For the text-containing cell, return its midpoint in (x, y) coordinate format. 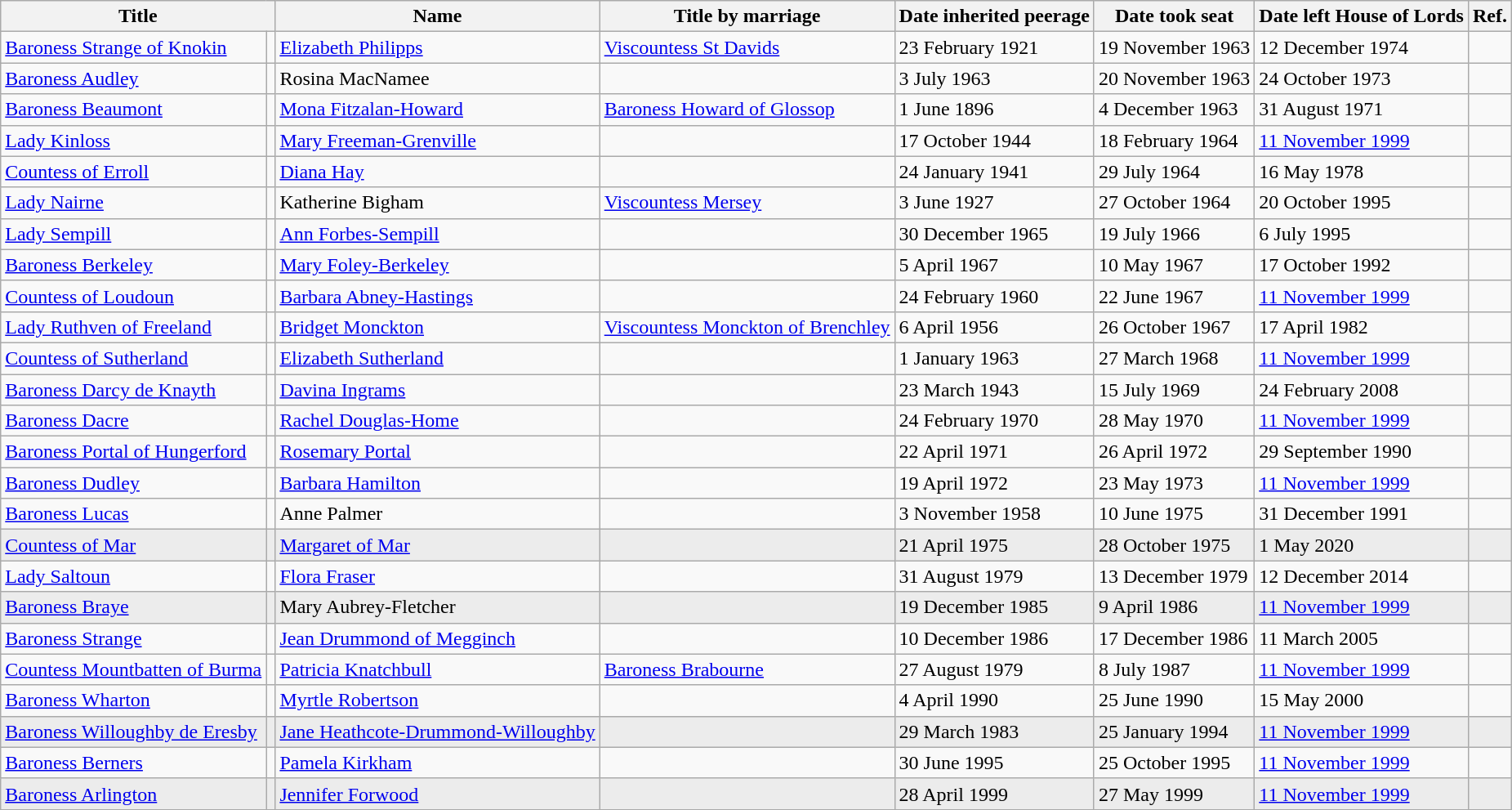
Anne Palmer (438, 514)
Mary Aubrey-Fletcher (438, 607)
Myrtle Robertson (438, 700)
Baroness Howard of Glossop (747, 110)
3 July 1963 (994, 78)
Jane Heathcote-Drummond-Willoughby (438, 732)
Lady Ruthven of Freeland (134, 327)
12 December 2014 (1362, 576)
28 April 1999 (994, 794)
17 December 1986 (1174, 638)
Countess of Mar (134, 545)
4 December 1963 (1174, 110)
1 May 2020 (1362, 545)
Katherine Bigham (438, 203)
28 October 1975 (1174, 545)
27 March 1968 (1174, 358)
24 February 1960 (994, 296)
Barbara Hamilton (438, 483)
Baroness Willoughby de Eresby (134, 732)
Baroness Arlington (134, 794)
8 July 1987 (1174, 669)
31 August 1979 (994, 576)
Flora Fraser (438, 576)
Baroness Beaumont (134, 110)
Patricia Knatchbull (438, 669)
Mona Fitzalan-Howard (438, 110)
24 January 1941 (994, 172)
Barbara Abney-Hastings (438, 296)
Viscountess Mersey (747, 203)
Jean Drummond of Megginch (438, 638)
Date left House of Lords (1362, 16)
11 March 2005 (1362, 638)
21 April 1975 (994, 545)
29 September 1990 (1362, 452)
30 December 1965 (994, 234)
Rosemary Portal (438, 452)
10 May 1967 (1174, 265)
Bridget Monckton (438, 327)
25 January 1994 (1174, 732)
19 December 1985 (994, 607)
31 December 1991 (1362, 514)
Baroness Dacre (134, 421)
Lady Nairne (134, 203)
16 May 1978 (1362, 172)
24 February 2008 (1362, 390)
Ann Forbes-Sempill (438, 234)
25 June 1990 (1174, 700)
20 November 1963 (1174, 78)
Pamela Kirkham (438, 763)
Date inherited peerage (994, 16)
29 July 1964 (1174, 172)
Baroness Brabourne (747, 669)
26 April 1972 (1174, 452)
23 February 1921 (994, 47)
Baroness Braye (134, 607)
24 February 1970 (994, 421)
Baroness Portal of Hungerford (134, 452)
15 May 2000 (1362, 700)
Elizabeth Philipps (438, 47)
1 January 1963 (994, 358)
Baroness Lucas (134, 514)
24 October 1973 (1362, 78)
Baroness Strange of Knokin (134, 47)
25 October 1995 (1174, 763)
17 April 1982 (1362, 327)
Mary Foley-Berkeley (438, 265)
31 August 1971 (1362, 110)
22 April 1971 (994, 452)
19 November 1963 (1174, 47)
Lady Sempill (134, 234)
Diana Hay (438, 172)
Lady Saltoun (134, 576)
27 May 1999 (1174, 794)
4 April 1990 (994, 700)
23 May 1973 (1174, 483)
6 April 1956 (994, 327)
Baroness Berners (134, 763)
Lady Kinloss (134, 141)
18 February 1964 (1174, 141)
Davina Ingrams (438, 390)
Baroness Wharton (134, 700)
Baroness Strange (134, 638)
Name (438, 16)
3 June 1927 (994, 203)
Ref. (1490, 16)
Jennifer Forwood (438, 794)
Title by marriage (747, 16)
Countess Mountbatten of Burma (134, 669)
Viscountess St Davids (747, 47)
Baroness Audley (134, 78)
6 July 1995 (1362, 234)
28 May 1970 (1174, 421)
3 November 1958 (994, 514)
17 October 1992 (1362, 265)
Rosina MacNamee (438, 78)
Title (138, 16)
5 April 1967 (994, 265)
Countess of Erroll (134, 172)
Countess of Sutherland (134, 358)
Margaret of Mar (438, 545)
1 June 1896 (994, 110)
9 April 1986 (1174, 607)
23 March 1943 (994, 390)
Baroness Darcy de Knayth (134, 390)
19 April 1972 (994, 483)
30 June 1995 (994, 763)
Countess of Loudoun (134, 296)
Baroness Dudley (134, 483)
Viscountess Monckton of Brenchley (747, 327)
26 October 1967 (1174, 327)
19 July 1966 (1174, 234)
Baroness Berkeley (134, 265)
10 December 1986 (994, 638)
20 October 1995 (1362, 203)
Date took seat (1174, 16)
27 August 1979 (994, 669)
Mary Freeman-Grenville (438, 141)
27 October 1964 (1174, 203)
29 March 1983 (994, 732)
Elizabeth Sutherland (438, 358)
Rachel Douglas-Home (438, 421)
13 December 1979 (1174, 576)
15 July 1969 (1174, 390)
10 June 1975 (1174, 514)
17 October 1944 (994, 141)
12 December 1974 (1362, 47)
22 June 1967 (1174, 296)
